Provide the (x, y) coordinate of the cell's center where the given text is located.  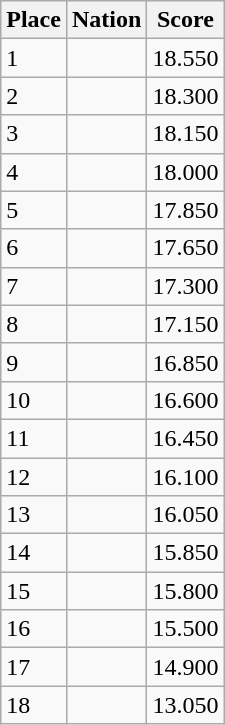
13 (34, 515)
9 (34, 362)
17 (34, 667)
18.550 (186, 58)
18 (34, 705)
4 (34, 172)
Nation (106, 20)
14.900 (186, 667)
14 (34, 553)
16.450 (186, 438)
3 (34, 134)
7 (34, 286)
5 (34, 210)
16.050 (186, 515)
17.850 (186, 210)
15.850 (186, 553)
8 (34, 324)
17.650 (186, 248)
17.150 (186, 324)
6 (34, 248)
18.300 (186, 96)
1 (34, 58)
16.600 (186, 400)
15.800 (186, 591)
Score (186, 20)
13.050 (186, 705)
2 (34, 96)
Place (34, 20)
18.150 (186, 134)
16.100 (186, 477)
17.300 (186, 286)
16 (34, 629)
15.500 (186, 629)
12 (34, 477)
18.000 (186, 172)
15 (34, 591)
16.850 (186, 362)
11 (34, 438)
10 (34, 400)
